From the cell containing the given text, extract its center point as [x, y] coordinate. 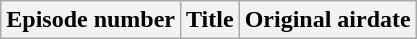
Title [210, 20]
Original airdate [328, 20]
Episode number [91, 20]
